Return (x, y) of the center of cell containing provided text 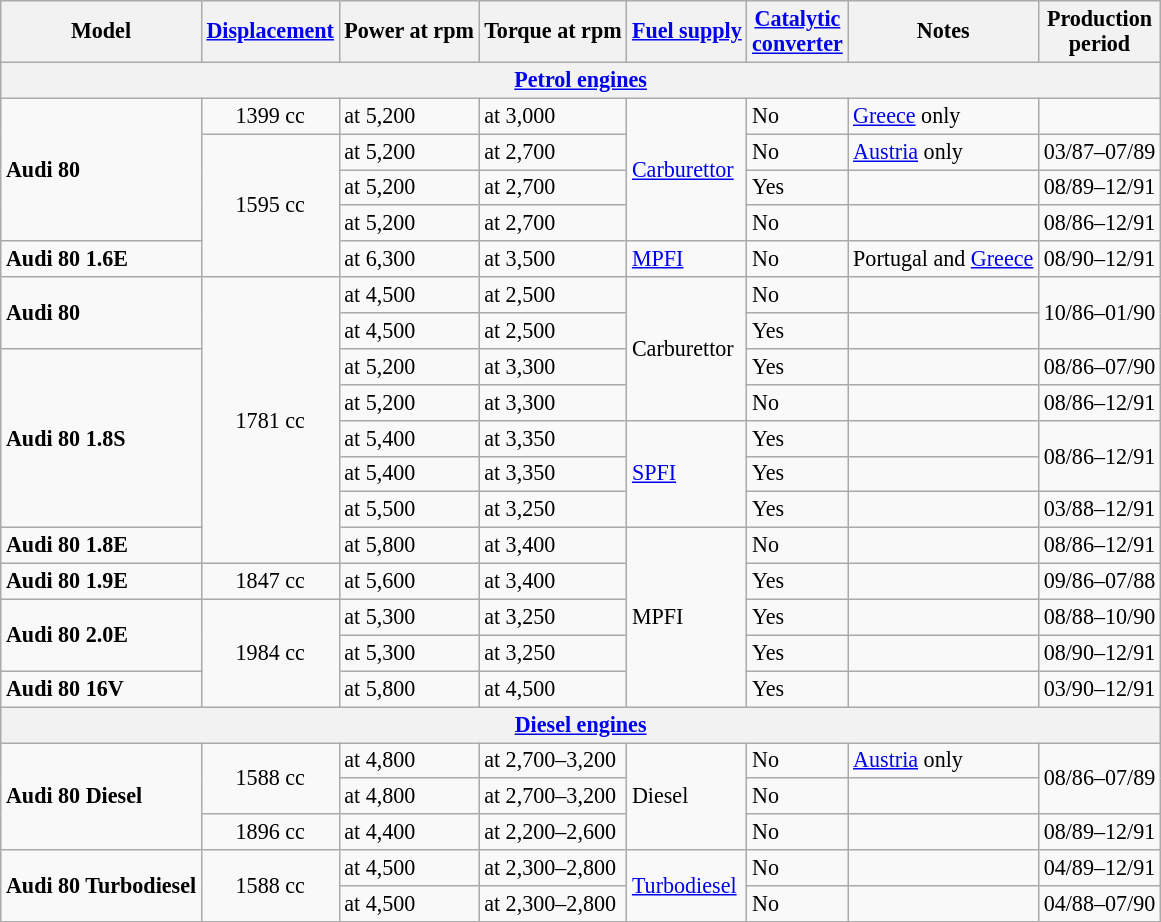
1399 cc (270, 116)
Productionperiod (1099, 30)
1984 cc (270, 652)
Torque at rpm (553, 30)
at 5,500 (409, 510)
1896 cc (270, 832)
at 2,200–2,600 (553, 832)
Audi 80 1.6E (102, 259)
Audi 80 1.8E (102, 545)
SPFI (687, 474)
03/88–12/91 (1099, 510)
Greece only (944, 116)
Turbodiesel (687, 886)
08/88–10/90 (1099, 617)
at 3,500 (553, 259)
Catalyticconverter (798, 30)
Model (102, 30)
09/86–07/88 (1099, 581)
at 4,400 (409, 832)
Audi 80 Diesel (102, 796)
04/88–07/90 (1099, 903)
Audi 80 2.0E (102, 635)
10/86–01/90 (1099, 313)
at 6,300 (409, 259)
04/89–12/91 (1099, 868)
08/86–07/89 (1099, 778)
Diesel engines (581, 724)
at 3,000 (553, 116)
at 5,600 (409, 581)
Petrol engines (581, 80)
Diesel (687, 796)
Audi 80 Turbodiesel (102, 886)
Notes (944, 30)
03/87–07/89 (1099, 151)
Audi 80 1.8S (102, 438)
Power at rpm (409, 30)
Audi 80 1.9E (102, 581)
1781 cc (270, 420)
Portugal and Greece (944, 259)
Displacement (270, 30)
1847 cc (270, 581)
03/90–12/91 (1099, 689)
Fuel supply (687, 30)
1595 cc (270, 204)
08/86–07/90 (1099, 366)
Audi 80 16V (102, 689)
